Search for the cell housing the specified text and yield its [x, y] center coordinate. 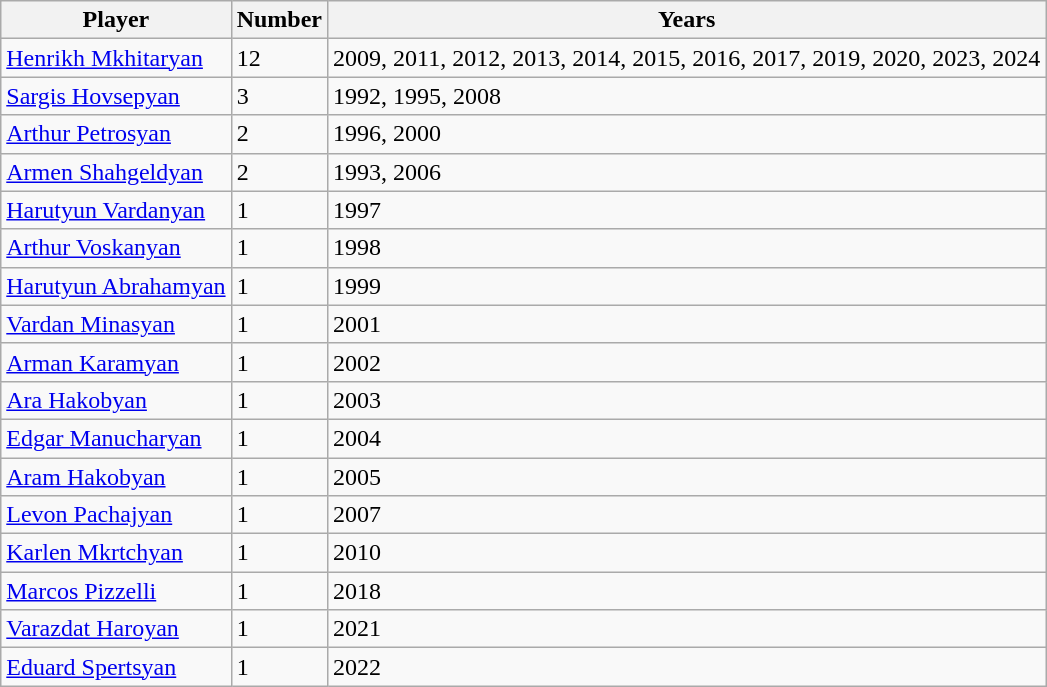
2007 [686, 515]
Arman Karamyan [116, 362]
3 [279, 96]
2005 [686, 477]
Varazdat Haroyan [116, 629]
Eduard Spertsyan [116, 667]
1999 [686, 286]
2021 [686, 629]
Arthur Petrosyan [116, 134]
2018 [686, 591]
Henrikh Mkhitaryan [116, 58]
2022 [686, 667]
Harutyun Abrahamyan [116, 286]
12 [279, 58]
Marcos Pizzelli [116, 591]
Aram Hakobyan [116, 477]
Arthur Voskanyan [116, 248]
Player [116, 20]
Levon Pachajyan [116, 515]
1993, 2006 [686, 172]
2004 [686, 438]
Edgar Manucharyan [116, 438]
Vardan Minasyan [116, 324]
Ara Hakobyan [116, 400]
2001 [686, 324]
Years [686, 20]
2010 [686, 553]
Number [279, 20]
1992, 1995, 2008 [686, 96]
Sargis Hovsepyan [116, 96]
Karlen Mkrtchyan [116, 553]
1998 [686, 248]
1997 [686, 210]
Armen Shahgeldyan [116, 172]
Harutyun Vardanyan [116, 210]
2003 [686, 400]
2002 [686, 362]
2009, 2011, 2012, 2013, 2014, 2015, 2016, 2017, 2019, 2020, 2023, 2024 [686, 58]
1996, 2000 [686, 134]
